Search for the cell housing the specified text and yield its (x, y) center coordinate. 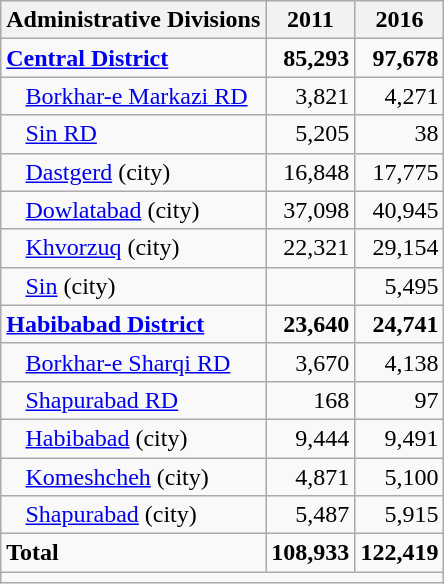
Komeshcheh (city) (134, 477)
Dastgerd (city) (134, 172)
Habibabad (city) (134, 438)
Borkhar-e Sharqi RD (134, 362)
Administrative Divisions (134, 20)
5,487 (310, 515)
17,775 (400, 172)
22,321 (310, 248)
16,848 (310, 172)
Sin RD (134, 134)
Shapurabad (city) (134, 515)
5,205 (310, 134)
4,871 (310, 477)
108,933 (310, 553)
3,821 (310, 96)
4,271 (400, 96)
5,495 (400, 286)
97 (400, 400)
9,444 (310, 438)
4,138 (400, 362)
85,293 (310, 58)
Total (134, 553)
168 (310, 400)
Dowlatabad (city) (134, 210)
97,678 (400, 58)
122,419 (400, 553)
24,741 (400, 324)
Shapurabad RD (134, 400)
2011 (310, 20)
Borkhar-e Markazi RD (134, 96)
3,670 (310, 362)
23,640 (310, 324)
37,098 (310, 210)
40,945 (400, 210)
Sin (city) (134, 286)
29,154 (400, 248)
Khvorzuq (city) (134, 248)
38 (400, 134)
9,491 (400, 438)
Habibabad District (134, 324)
5,915 (400, 515)
Central District (134, 58)
2016 (400, 20)
5,100 (400, 477)
